Search for the cell housing the specified text and yield its (x, y) center coordinate. 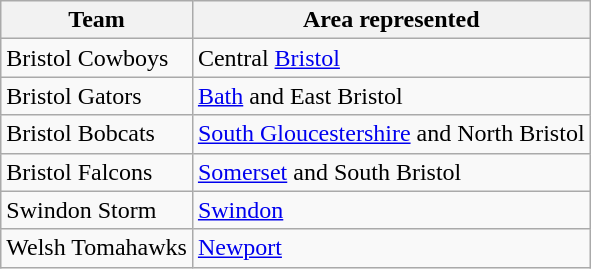
Bath and East Bristol (391, 96)
Team (97, 20)
Area represented (391, 20)
Swindon (391, 210)
Bristol Bobcats (97, 134)
Newport (391, 248)
South Gloucestershire and North Bristol (391, 134)
Bristol Cowboys (97, 58)
Bristol Gators (97, 96)
Welsh Tomahawks (97, 248)
Central Bristol (391, 58)
Bristol Falcons (97, 172)
Swindon Storm (97, 210)
Somerset and South Bristol (391, 172)
